Search for the cell housing the specified text and yield its [X, Y] center coordinate. 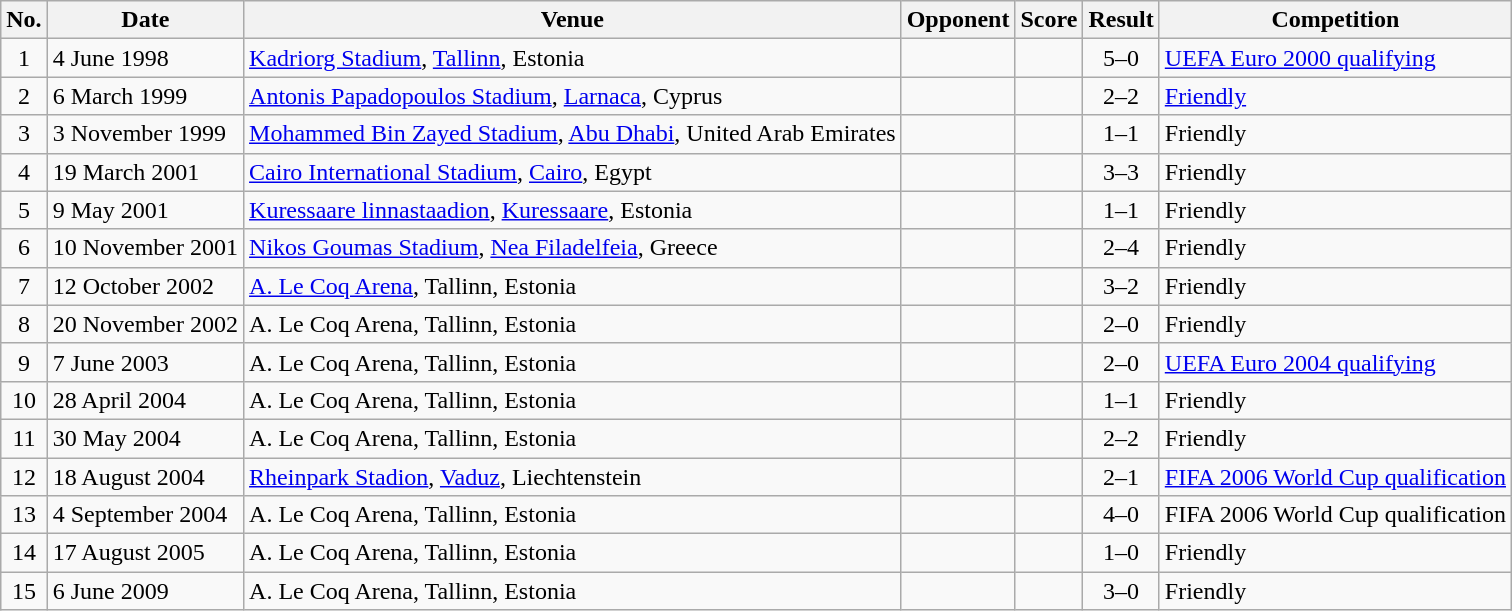
15 [24, 591]
17 August 2005 [145, 553]
6 March 1999 [145, 96]
Rheinpark Stadion, Vaduz, Liechtenstein [573, 477]
UEFA Euro 2000 qualifying [1335, 58]
10 November 2001 [145, 248]
8 [24, 324]
14 [24, 553]
1 [24, 58]
4–0 [1121, 515]
2–4 [1121, 248]
Date [145, 20]
13 [24, 515]
5 [24, 210]
18 August 2004 [145, 477]
19 March 2001 [145, 172]
1–0 [1121, 553]
12 October 2002 [145, 286]
4 September 2004 [145, 515]
4 [24, 172]
6 June 2009 [145, 591]
9 [24, 362]
30 May 2004 [145, 438]
7 [24, 286]
Nikos Goumas Stadium, Nea Filadelfeia, Greece [573, 248]
No. [24, 20]
12 [24, 477]
Score [1049, 20]
Mohammed Bin Zayed Stadium, Abu Dhabi, United Arab Emirates [573, 134]
28 April 2004 [145, 400]
3–3 [1121, 172]
4 June 1998 [145, 58]
2–1 [1121, 477]
9 May 2001 [145, 210]
Kadriorg Stadium, Tallinn, Estonia [573, 58]
20 November 2002 [145, 324]
11 [24, 438]
5–0 [1121, 58]
Opponent [958, 20]
2 [24, 96]
3–2 [1121, 286]
Result [1121, 20]
10 [24, 400]
Antonis Papadopoulos Stadium, Larnaca, Cyprus [573, 96]
Kuressaare linnastaadion, Kuressaare, Estonia [573, 210]
Competition [1335, 20]
7 June 2003 [145, 362]
3 [24, 134]
3 November 1999 [145, 134]
UEFA Euro 2004 qualifying [1335, 362]
Cairo International Stadium, Cairo, Egypt [573, 172]
Venue [573, 20]
6 [24, 248]
3–0 [1121, 591]
